Locate the cell with the specified text and output its [X, Y] center coordinate. 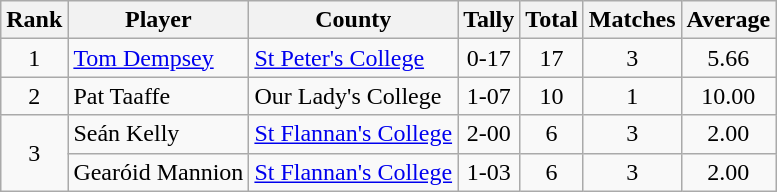
17 [552, 58]
Tom Dempsey [158, 58]
1-03 [489, 172]
St Peter's College [354, 58]
5.66 [728, 58]
Average [728, 20]
Total [552, 20]
County [354, 20]
2 [34, 96]
Tally [489, 20]
10 [552, 96]
1-07 [489, 96]
0-17 [489, 58]
Rank [34, 20]
Seán Kelly [158, 134]
Gearóid Mannion [158, 172]
Our Lady's College [354, 96]
2-00 [489, 134]
Matches [632, 20]
Player [158, 20]
Pat Taaffe [158, 96]
10.00 [728, 96]
